Output the [X, Y] coordinate of the center of the cell containing the given text.  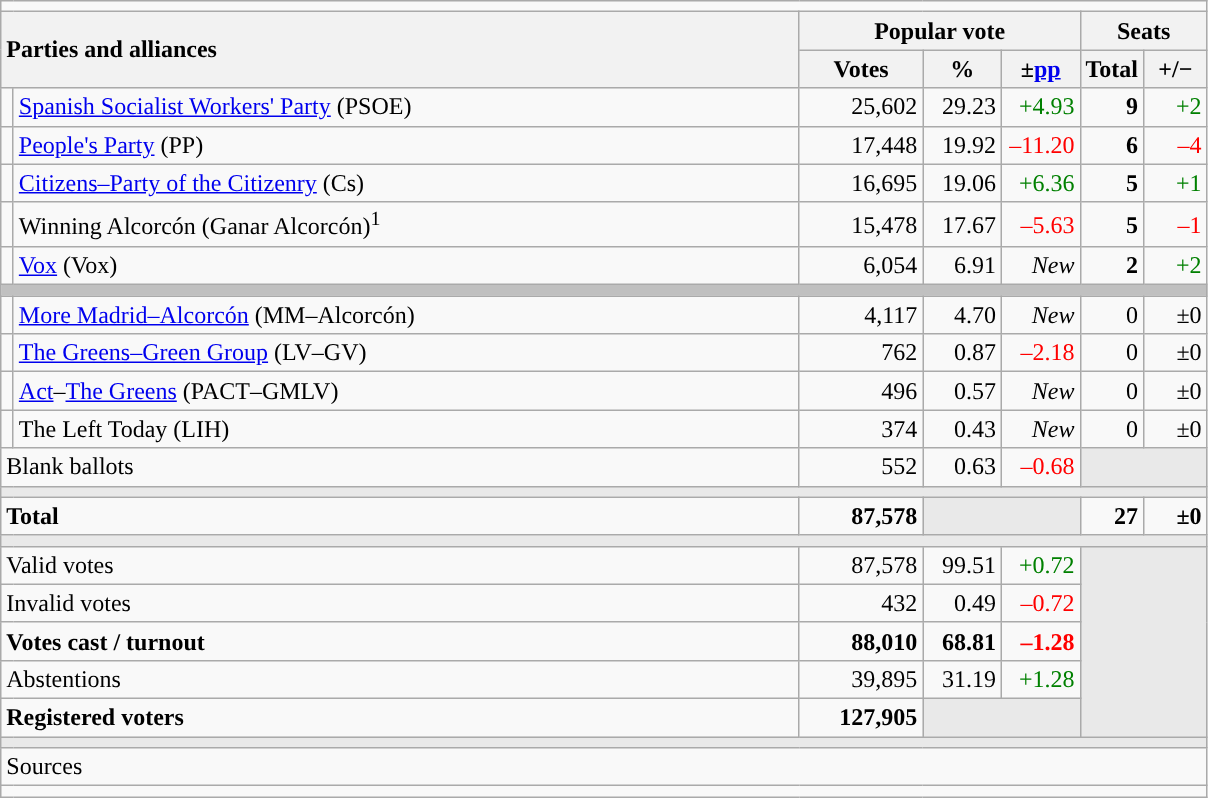
15,478 [861, 224]
±pp [1040, 69]
17,448 [861, 145]
+1.28 [1040, 679]
Act–The Greens (PACT–GMLV) [406, 391]
Registered voters [400, 718]
0.87 [962, 353]
4,117 [861, 315]
People's Party (PP) [406, 145]
99.51 [962, 565]
–5.63 [1040, 224]
17.67 [962, 224]
27 [1112, 516]
More Madrid–Alcorcón (MM–Alcorcón) [406, 315]
Vox (Vox) [406, 266]
6.91 [962, 266]
–0.72 [1040, 603]
127,905 [861, 718]
–11.20 [1040, 145]
The Greens–Green Group (LV–GV) [406, 353]
Parties and alliances [400, 50]
19.06 [962, 183]
Abstentions [400, 679]
2 [1112, 266]
Blank ballots [400, 467]
–1.28 [1040, 641]
19.92 [962, 145]
68.81 [962, 641]
+4.93 [1040, 107]
0.57 [962, 391]
–2.18 [1040, 353]
–4 [1176, 145]
Winning Alcorcón (Ganar Alcorcón)1 [406, 224]
6,054 [861, 266]
Popular vote [940, 31]
The Left Today (LIH) [406, 429]
25,602 [861, 107]
0.43 [962, 429]
+/− [1176, 69]
552 [861, 467]
29.23 [962, 107]
6 [1112, 145]
Seats [1144, 31]
88,010 [861, 641]
Citizens–Party of the Citizenry (Cs) [406, 183]
–0.68 [1040, 467]
762 [861, 353]
+6.36 [1040, 183]
Valid votes [400, 565]
Spanish Socialist Workers' Party (PSOE) [406, 107]
Votes [861, 69]
0.63 [962, 467]
16,695 [861, 183]
Sources [604, 767]
496 [861, 391]
% [962, 69]
39,895 [861, 679]
31.19 [962, 679]
432 [861, 603]
4.70 [962, 315]
+0.72 [1040, 565]
0.49 [962, 603]
Votes cast / turnout [400, 641]
–1 [1176, 224]
Invalid votes [400, 603]
374 [861, 429]
9 [1112, 107]
+1 [1176, 183]
